Locate the cell with the specified text and output its [X, Y] center coordinate. 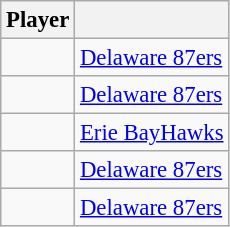
Player [38, 20]
Erie BayHawks [152, 133]
